Capture the cell that displays the provided text and extract its (X, Y) central coordinate. 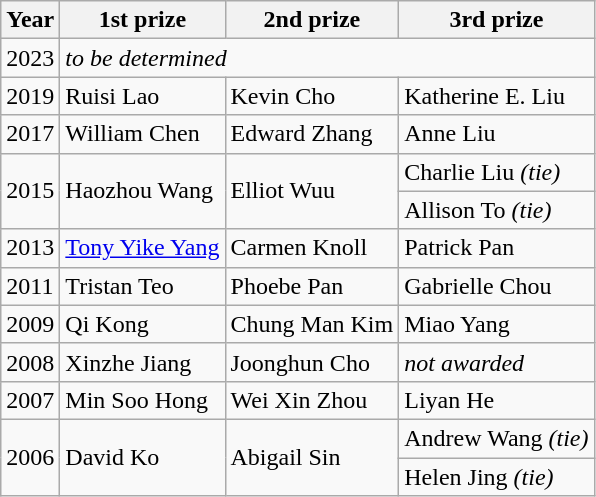
Phoebe Pan (312, 286)
Min Soo Hong (142, 400)
Wei Xin Zhou (312, 400)
Edward Zhang (312, 134)
Anne Liu (496, 134)
Abigail Sin (312, 457)
Haozhou Wang (142, 191)
2011 (30, 286)
Andrew Wang (tie) (496, 438)
Chung Man Kim (312, 324)
Katherine E. Liu (496, 96)
2nd prize (312, 20)
2019 (30, 96)
Tony Yike Yang (142, 248)
Qi Kong (142, 324)
Tristan Teo (142, 286)
Carmen Knoll (312, 248)
not awarded (496, 362)
Gabrielle Chou (496, 286)
2017 (30, 134)
2008 (30, 362)
2013 (30, 248)
2015 (30, 191)
Miao Yang (496, 324)
Allison To (tie) (496, 210)
2009 (30, 324)
Elliot Wuu (312, 191)
Kevin Cho (312, 96)
2007 (30, 400)
3rd prize (496, 20)
2006 (30, 457)
Patrick Pan (496, 248)
Helen Jing (tie) (496, 477)
David Ko (142, 457)
William Chen (142, 134)
Year (30, 20)
Charlie Liu (tie) (496, 172)
2023 (30, 58)
1st prize (142, 20)
to be determined (327, 58)
Liyan He (496, 400)
Xinzhe Jiang (142, 362)
Joonghun Cho (312, 362)
Ruisi Lao (142, 96)
